Pinpoint the cell where the given text exists, returning its [X, Y] midpoint coordinate. 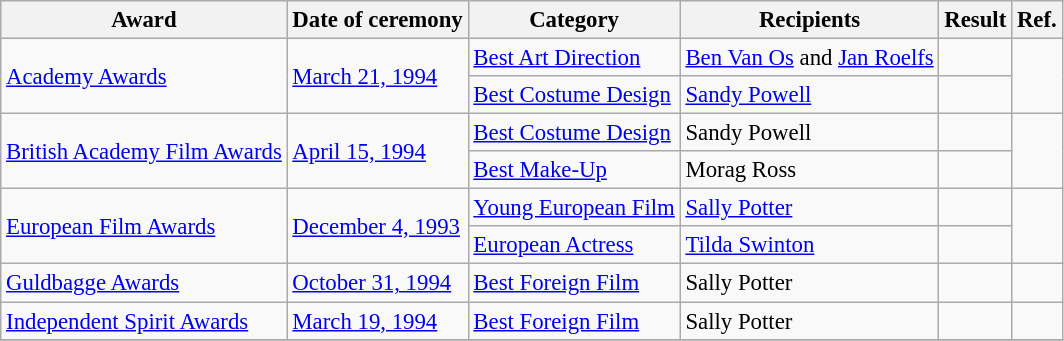
March 19, 1994 [378, 321]
Best Make-Up [574, 170]
April 15, 1994 [378, 152]
European Film Awards [144, 226]
British Academy Film Awards [144, 152]
Morag Ross [810, 170]
Academy Awards [144, 76]
October 31, 1994 [378, 283]
Tilda Swinton [810, 245]
Young European Film [574, 208]
Independent Spirit Awards [144, 321]
Result [976, 20]
Recipients [810, 20]
European Actress [574, 245]
Ben Van Os and Jan Roelfs [810, 58]
Category [574, 20]
Ref. [1037, 20]
Date of ceremony [378, 20]
March 21, 1994 [378, 76]
Award [144, 20]
Best Art Direction [574, 58]
December 4, 1993 [378, 226]
Guldbagge Awards [144, 283]
